Pinpoint the cell where the given text exists, returning its [X, Y] midpoint coordinate. 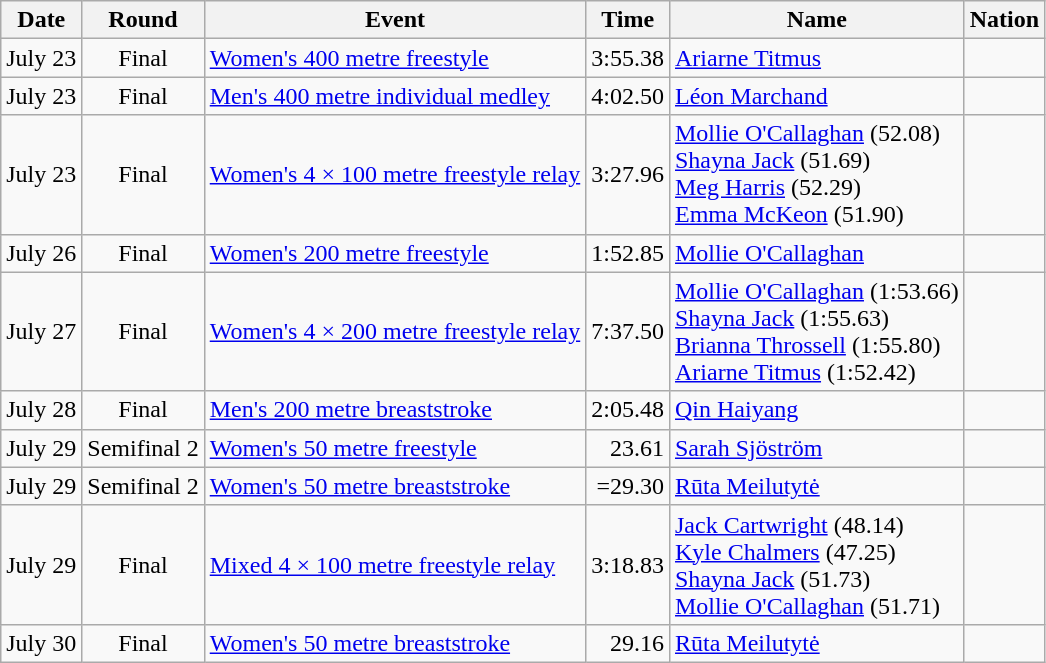
4:02.50 [628, 96]
Event [395, 20]
3:27.96 [628, 174]
Women's 4 × 200 metre freestyle relay [395, 332]
Men's 400 metre individual medley [395, 96]
Mollie O'Callaghan (52.08) Shayna Jack (51.69) Meg Harris (52.29) Emma McKeon (51.90) [816, 174]
Mollie O'Callaghan (1:53.66) Shayna Jack (1:55.63) Brianna Throssell (1:55.80) Ariarne Titmus (1:52.42) [816, 332]
July 30 [42, 643]
July 28 [42, 410]
Ariarne Titmus [816, 58]
23.61 [628, 448]
3:18.83 [628, 564]
Qin Haiyang [816, 410]
Mollie O'Callaghan [816, 253]
2:05.48 [628, 410]
Nation [1004, 20]
3:55.38 [628, 58]
July 26 [42, 253]
Name [816, 20]
Léon Marchand [816, 96]
Round [143, 20]
Women's 200 metre freestyle [395, 253]
Mixed 4 × 100 metre freestyle relay [395, 564]
Sarah Sjöström [816, 448]
Date [42, 20]
Men's 200 metre breaststroke [395, 410]
July 27 [42, 332]
Women's 50 metre freestyle [395, 448]
7:37.50 [628, 332]
Jack Cartwright (48.14) Kyle Chalmers (47.25) Shayna Jack (51.73) Mollie O'Callaghan (51.71) [816, 564]
Women's 4 × 100 metre freestyle relay [395, 174]
Time [628, 20]
=29.30 [628, 486]
1:52.85 [628, 253]
29.16 [628, 643]
Women's 400 metre freestyle [395, 58]
